Return the (x, y) coordinate for the center point of the cell that contains the specified text.  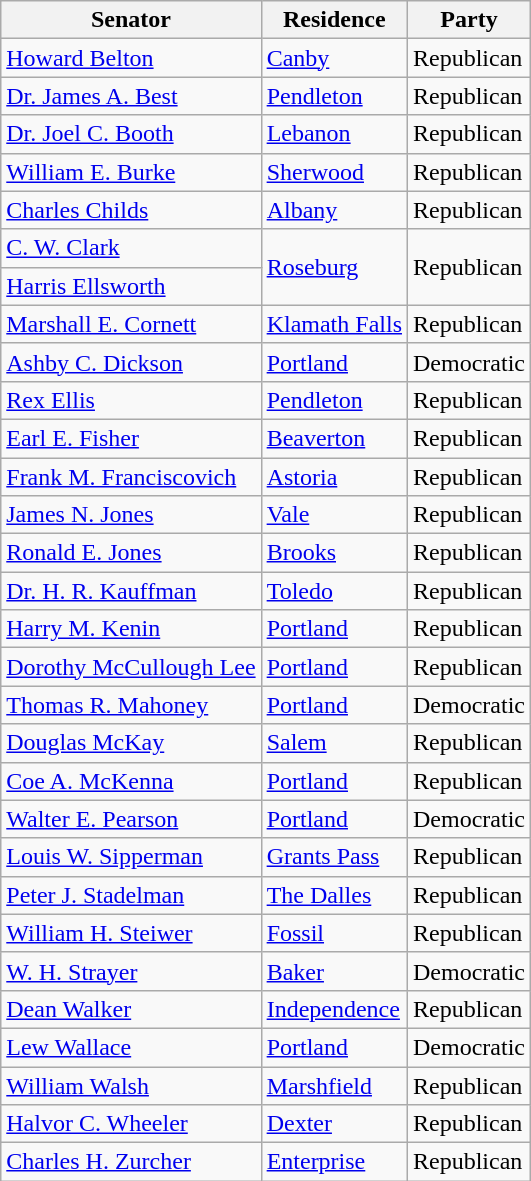
Brooks (334, 553)
Frank M. Franciscovich (131, 477)
Dexter (334, 1124)
Ashby C. Dickson (131, 362)
James N. Jones (131, 515)
Howard Belton (131, 58)
Senator (131, 20)
Albany (334, 210)
Residence (334, 20)
Marshall E. Cornett (131, 324)
Vale (334, 515)
Baker (334, 971)
Lebanon (334, 134)
Party (470, 20)
Sherwood (334, 172)
Toledo (334, 591)
The Dalles (334, 895)
Lew Wallace (131, 1047)
Independence (334, 1009)
Beaverton (334, 438)
Charles Childs (131, 210)
Earl E. Fisher (131, 438)
Ronald E. Jones (131, 553)
Enterprise (334, 1162)
Douglas McKay (131, 743)
Rex Ellis (131, 400)
Klamath Falls (334, 324)
Dr. H. R. Kauffman (131, 591)
Dorothy McCullough Lee (131, 667)
Salem (334, 743)
Marshfield (334, 1085)
Astoria (334, 477)
Dean Walker (131, 1009)
Peter J. Stadelman (131, 895)
C. W. Clark (131, 248)
Harris Ellsworth (131, 286)
William E. Burke (131, 172)
Dr. James A. Best (131, 96)
Thomas R. Mahoney (131, 705)
Fossil (334, 933)
Coe A. McKenna (131, 781)
Harry M. Kenin (131, 629)
Halvor C. Wheeler (131, 1124)
William H. Steiwer (131, 933)
Charles H. Zurcher (131, 1162)
Dr. Joel C. Booth (131, 134)
Walter E. Pearson (131, 819)
Canby (334, 58)
Roseburg (334, 267)
Louis W. Sipperman (131, 857)
W. H. Strayer (131, 971)
William Walsh (131, 1085)
Grants Pass (334, 857)
